Detect which cell encompasses the target text, then output its [x, y] center coordinate. 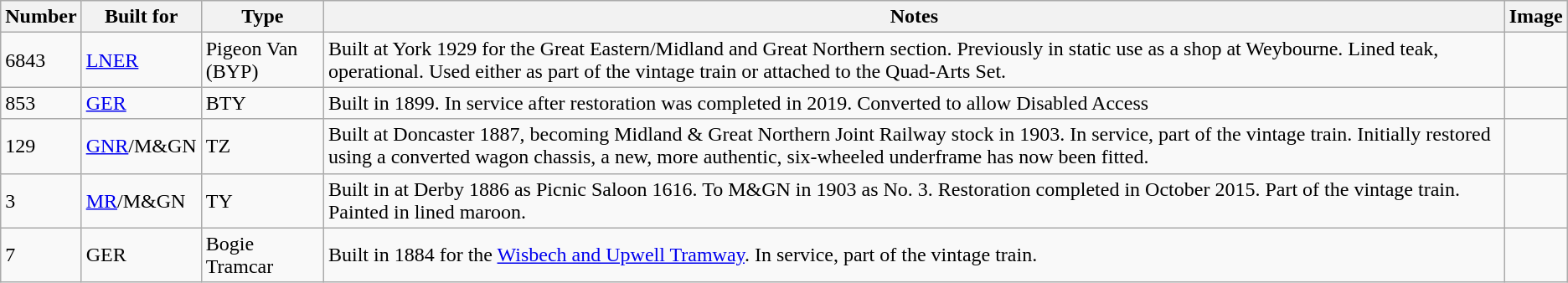
Number [41, 17]
853 [41, 103]
6843 [41, 60]
7 [41, 255]
Built for [141, 17]
TZ [262, 146]
Built in 1899. In service after restoration was completed in 2019. Converted to allow Disabled Access [914, 103]
129 [41, 146]
GNR/M&GN [141, 146]
Built in 1884 for the Wisbech and Upwell Tramway. In service, part of the vintage train. [914, 255]
3 [41, 201]
TY [262, 201]
Image [1536, 17]
BTY [262, 103]
Pigeon Van (BYP) [262, 60]
Notes [914, 17]
Type [262, 17]
MR/M&GN [141, 201]
LNER [141, 60]
Bogie Tramcar [262, 255]
